Return the (X, Y) coordinate for the center point of the cell that contains the specified text.  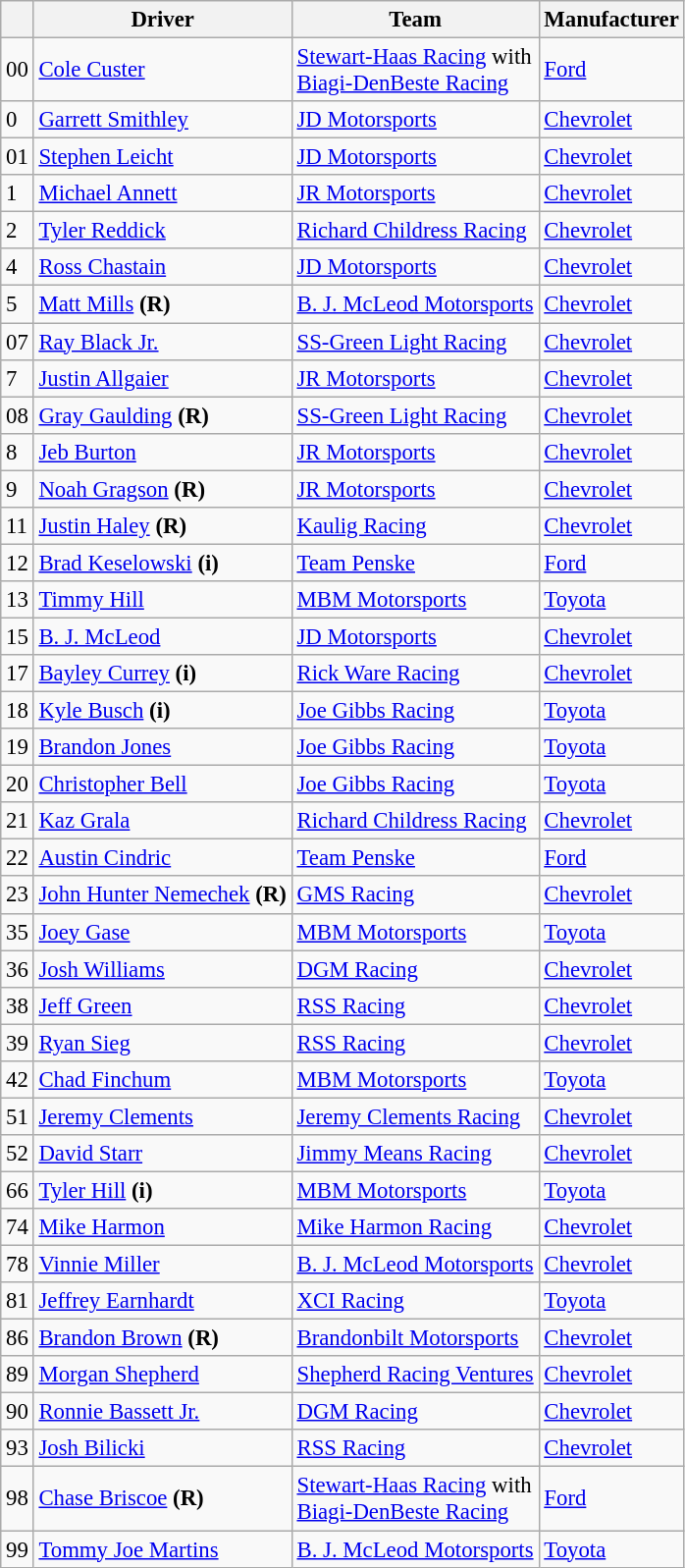
74 (18, 1227)
Shepherd Racing Ventures (415, 1375)
18 (18, 711)
Kaz Grala (163, 821)
GMS Racing (415, 895)
Ryan Sieg (163, 1043)
17 (18, 674)
Jeremy Clements (163, 1116)
Bayley Currey (i) (163, 674)
11 (18, 526)
David Starr (163, 1154)
Jeff Green (163, 1005)
35 (18, 932)
Christopher Bell (163, 784)
Josh Bilicki (163, 1448)
Jeb Burton (163, 452)
Tyler Hill (i) (163, 1190)
Vinnie Miller (163, 1265)
19 (18, 747)
5 (18, 304)
99 (18, 1549)
Noah Gragson (R) (163, 489)
39 (18, 1043)
Justin Haley (R) (163, 526)
Driver (163, 20)
98 (18, 1498)
38 (18, 1005)
Ray Black Jr. (163, 342)
01 (18, 157)
Brandon Brown (R) (163, 1338)
22 (18, 858)
Morgan Shepherd (163, 1375)
Matt Mills (R) (163, 304)
Justin Allgaier (163, 378)
78 (18, 1265)
4 (18, 268)
21 (18, 821)
Manufacturer (611, 20)
Michael Annett (163, 193)
Tommy Joe Martins (163, 1549)
0 (18, 120)
66 (18, 1190)
90 (18, 1412)
20 (18, 784)
Brandon Jones (163, 747)
Garrett Smithley (163, 120)
86 (18, 1338)
Tyler Reddick (163, 231)
51 (18, 1116)
Jimmy Means Racing (415, 1154)
Ross Chastain (163, 268)
Cole Custer (163, 71)
Gray Gaulding (R) (163, 415)
13 (18, 600)
Team (415, 20)
00 (18, 71)
81 (18, 1301)
Jeremy Clements Racing (415, 1116)
Ronnie Bassett Jr. (163, 1412)
42 (18, 1080)
Timmy Hill (163, 600)
07 (18, 342)
08 (18, 415)
2 (18, 231)
Kaulig Racing (415, 526)
23 (18, 895)
Josh Williams (163, 969)
Kyle Busch (i) (163, 711)
Chad Finchum (163, 1080)
Mike Harmon Racing (415, 1227)
52 (18, 1154)
93 (18, 1448)
Chase Briscoe (R) (163, 1498)
Rick Ware Racing (415, 674)
89 (18, 1375)
Joey Gase (163, 932)
Brad Keselowski (i) (163, 563)
36 (18, 969)
B. J. McLeod (163, 636)
Mike Harmon (163, 1227)
John Hunter Nemechek (R) (163, 895)
Stephen Leicht (163, 157)
15 (18, 636)
9 (18, 489)
Jeffrey Earnhardt (163, 1301)
7 (18, 378)
Brandonbilt Motorsports (415, 1338)
12 (18, 563)
8 (18, 452)
Austin Cindric (163, 858)
1 (18, 193)
XCI Racing (415, 1301)
